Search for the cell housing the specified text and yield its [x, y] center coordinate. 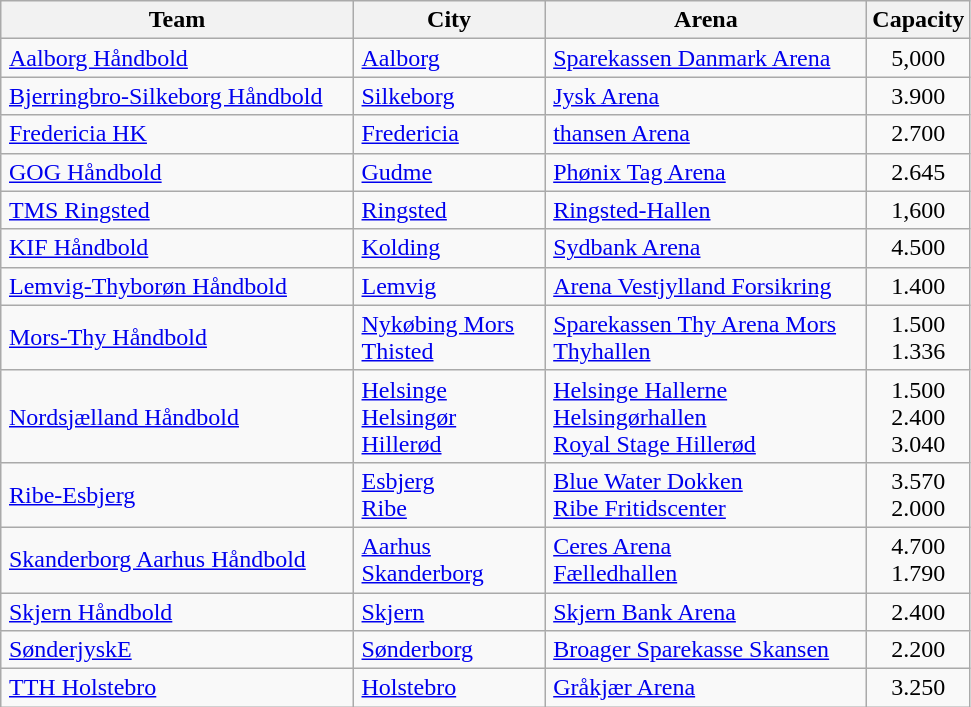
4.7001.790 [918, 560]
Ceres ArenaFælledhallen [706, 560]
Ringsted-Hallen [706, 210]
Mors-Thy Håndbold [178, 338]
Lemvig-Thyborøn Håndbold [178, 286]
Aalborg Håndbold [178, 58]
Blue Water DokkenRibe Fritidscenter [706, 494]
Ribe-Esbjerg [178, 494]
1.400 [918, 286]
Gudme [449, 172]
GOG Håndbold [178, 172]
2.645 [918, 172]
Skjern [449, 611]
Sydbank Arena [706, 248]
Sparekassen Danmark Arena [706, 58]
KIF Håndbold [178, 248]
Bjerringbro-Silkeborg Håndbold [178, 96]
TMS Ringsted [178, 210]
Ringsted [449, 210]
1.500 1.336 [918, 338]
City [449, 20]
Fredericia [449, 134]
thansen Arena [706, 134]
Phønix Tag Arena [706, 172]
EsbjergRibe [449, 494]
3.250 [918, 688]
4.500 [918, 248]
Helsinge HallerneHelsingørhallenRoyal Stage Hillerød [706, 416]
3.5702.000 [918, 494]
Kolding [449, 248]
TTH Holstebro [178, 688]
2.400 [918, 611]
Silkeborg [449, 96]
1.5002.4003.040 [918, 416]
Sønderborg [449, 650]
Holstebro [449, 688]
Gråkjær Arena [706, 688]
3.900 [918, 96]
5,000 [918, 58]
Aalborg [449, 58]
SønderjyskE [178, 650]
Team [178, 20]
Nordsjælland Håndbold [178, 416]
Skjern Bank Arena [706, 611]
Capacity [918, 20]
2.700 [918, 134]
Fredericia HK [178, 134]
HelsingeHelsingørHillerød [449, 416]
Sparekassen Thy Arena MorsThyhallen [706, 338]
Skanderborg Aarhus Håndbold [178, 560]
Arena Vestjylland Forsikring [706, 286]
Skjern Håndbold [178, 611]
Nykøbing MorsThisted [449, 338]
1,600 [918, 210]
Arena [706, 20]
2.200 [918, 650]
AarhusSkanderborg [449, 560]
Broager Sparekasse Skansen [706, 650]
Jysk Arena [706, 96]
Lemvig [449, 286]
